Output the [x, y] coordinate of the center of the cell containing the given text.  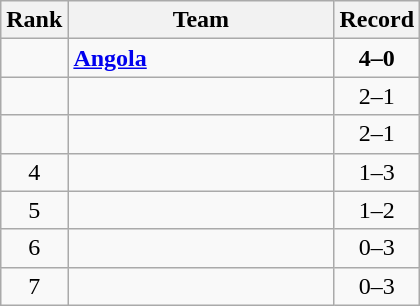
1–2 [377, 210]
Record [377, 20]
Angola [201, 58]
Rank [34, 20]
4–0 [377, 58]
Team [201, 20]
4 [34, 172]
5 [34, 210]
1–3 [377, 172]
7 [34, 286]
6 [34, 248]
